Return [x, y] of the center of cell containing provided text 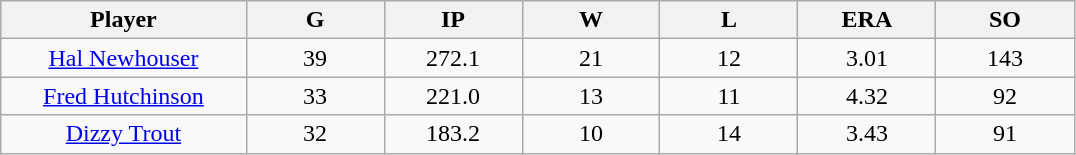
33 [315, 96]
Fred Hutchinson [124, 96]
14 [729, 134]
3.43 [867, 134]
21 [591, 58]
91 [1005, 134]
183.2 [453, 134]
92 [1005, 96]
ERA [867, 20]
W [591, 20]
G [315, 20]
4.32 [867, 96]
143 [1005, 58]
32 [315, 134]
Hal Newhouser [124, 58]
Dizzy Trout [124, 134]
10 [591, 134]
L [729, 20]
221.0 [453, 96]
12 [729, 58]
272.1 [453, 58]
39 [315, 58]
Player [124, 20]
SO [1005, 20]
3.01 [867, 58]
IP [453, 20]
13 [591, 96]
11 [729, 96]
